Pinpoint the cell where the given text exists, returning its (X, Y) midpoint coordinate. 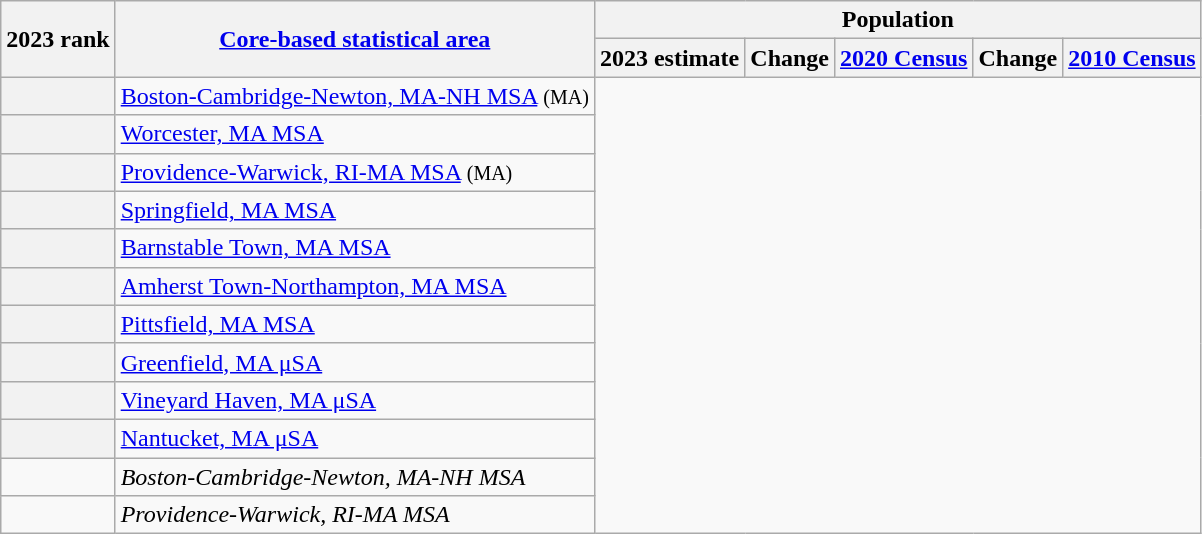
2023 rank (58, 39)
2020 Census (904, 58)
2010 Census (1132, 58)
Population (898, 20)
Providence-Warwick, RI-MA MSA (MA) (354, 172)
Vineyard Haven, MA μSA (354, 400)
Amherst Town-Northampton, MA MSA (354, 286)
Boston-Cambridge-Newton, MA-NH MSA (354, 477)
Providence-Warwick, RI-MA MSA (354, 515)
Greenfield, MA μSA (354, 362)
Springfield, MA MSA (354, 210)
Boston-Cambridge-Newton, MA-NH MSA (MA) (354, 96)
Core-based statistical area (354, 39)
2023 estimate (669, 58)
Barnstable Town, MA MSA (354, 248)
Pittsfield, MA MSA (354, 324)
Worcester, MA MSA (354, 134)
Nantucket, MA μSA (354, 438)
